Detect which cell encompasses the target text, then output its (x, y) center coordinate. 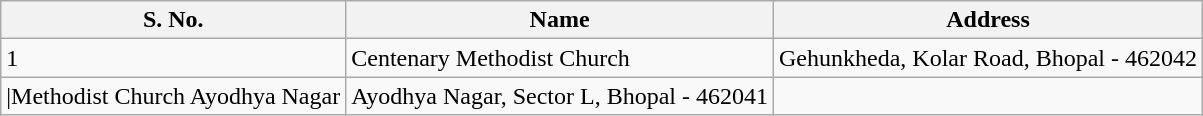
Address (988, 20)
Name (560, 20)
S. No. (174, 20)
Centenary Methodist Church (560, 58)
Ayodhya Nagar, Sector L, Bhopal - 462041 (560, 96)
Gehunkheda, Kolar Road, Bhopal - 462042 (988, 58)
1 (174, 58)
|Methodist Church Ayodhya Nagar (174, 96)
